Identify which cell holds the provided text, then report its [x, y] central coordinate. 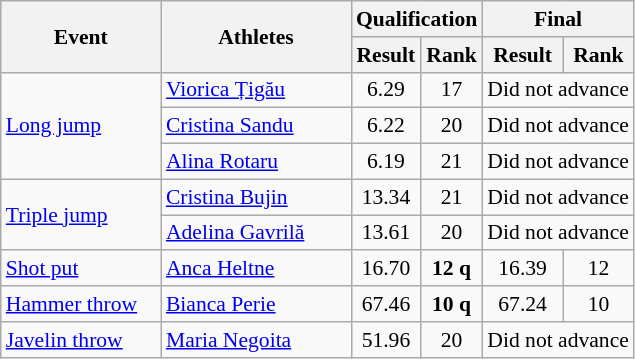
Cristina Sandu [256, 126]
10 q [452, 304]
Cristina Bujin [256, 197]
Final [558, 19]
Shot put [81, 269]
Qualification [416, 19]
Alina Rotaru [256, 162]
Hammer throw [81, 304]
Viorica Țigău [256, 90]
67.46 [386, 304]
Anca Heltne [256, 269]
6.22 [386, 126]
13.61 [386, 233]
Triple jump [81, 214]
6.29 [386, 90]
Long jump [81, 126]
16.70 [386, 269]
Athletes [256, 36]
17 [452, 90]
12 [598, 269]
Maria Negoita [256, 340]
12 q [452, 269]
67.24 [522, 304]
Bianca Perie [256, 304]
Adelina Gavrilă [256, 233]
16.39 [522, 269]
Javelin throw [81, 340]
6.19 [386, 162]
10 [598, 304]
13.34 [386, 197]
51.96 [386, 340]
Event [81, 36]
